Return the [x, y] coordinate for the center point of the cell that contains the specified text.  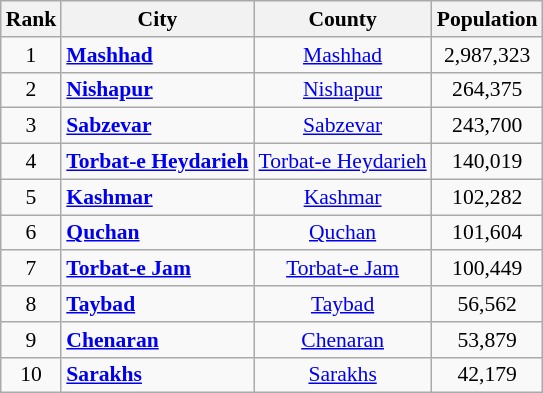
42,179 [488, 375]
53,879 [488, 340]
Rank [32, 19]
1 [32, 55]
102,282 [488, 197]
6 [32, 233]
100,449 [488, 269]
7 [32, 269]
2 [32, 90]
5 [32, 197]
101,604 [488, 233]
County [343, 19]
2,987,323 [488, 55]
4 [32, 162]
3 [32, 126]
Population [488, 19]
City [157, 19]
8 [32, 304]
9 [32, 340]
264,375 [488, 90]
243,700 [488, 126]
10 [32, 375]
140,019 [488, 162]
56,562 [488, 304]
